Pinpoint the cell where the given text exists, returning its (x, y) midpoint coordinate. 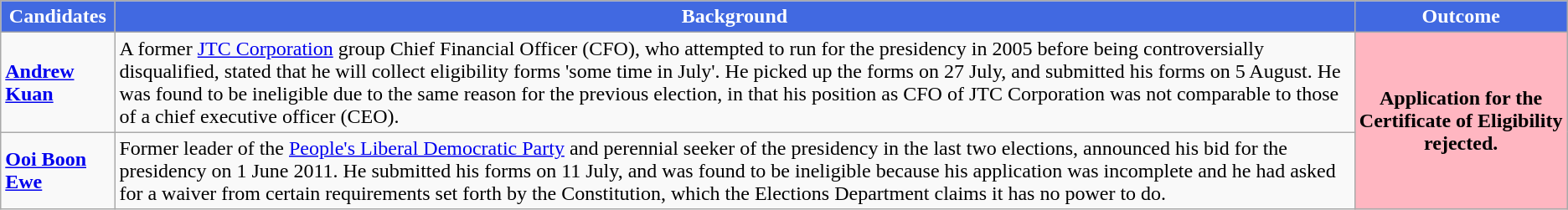
Background (735, 17)
Outcome (1461, 17)
Candidates (58, 17)
Application for the Certificate of Eligibility rejected. (1461, 120)
Andrew Kuan (58, 82)
Ooi Boon Ewe (58, 171)
